Detect which cell encompasses the target text, then output its (X, Y) center coordinate. 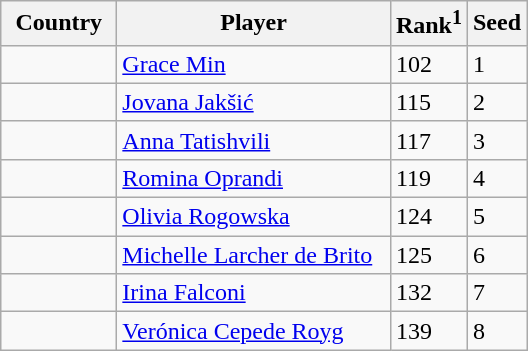
2 (496, 102)
6 (496, 255)
139 (428, 331)
5 (496, 217)
Player (254, 24)
Country (59, 24)
102 (428, 64)
Grace Min (254, 64)
1 (496, 64)
132 (428, 293)
Verónica Cepede Royg (254, 331)
115 (428, 102)
Michelle Larcher de Brito (254, 255)
Anna Tatishvili (254, 140)
3 (496, 140)
7 (496, 293)
Seed (496, 24)
8 (496, 331)
4 (496, 178)
Rank1 (428, 24)
125 (428, 255)
Jovana Jakšić (254, 102)
124 (428, 217)
Olivia Rogowska (254, 217)
117 (428, 140)
119 (428, 178)
Romina Oprandi (254, 178)
Irina Falconi (254, 293)
